Capture the cell that displays the provided text and extract its [x, y] central coordinate. 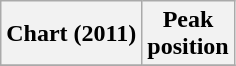
Peakposition [188, 34]
Chart (2011) [72, 34]
